From the cell containing the given text, extract its center point as (x, y) coordinate. 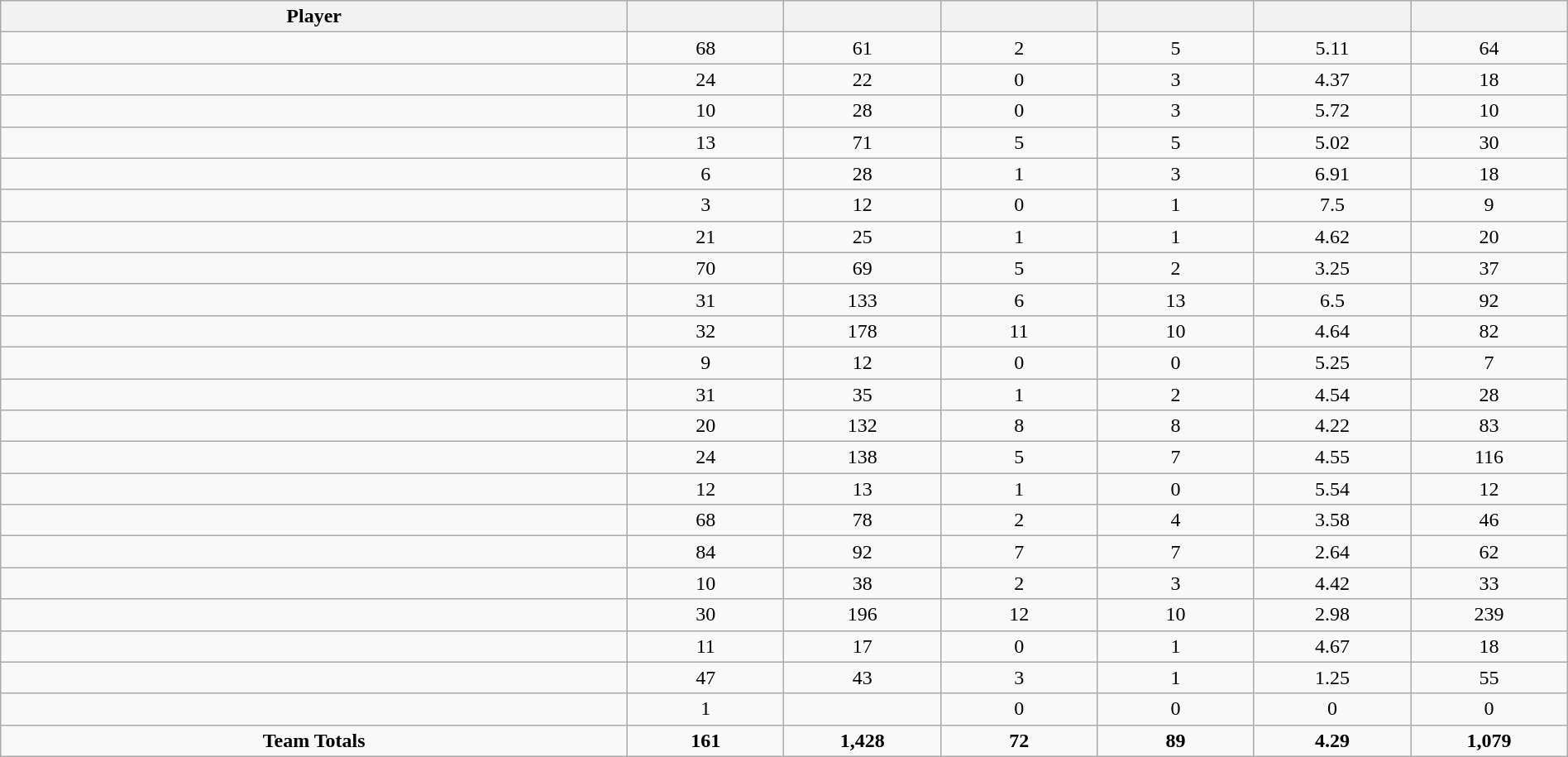
22 (862, 79)
47 (706, 678)
33 (1489, 583)
133 (862, 299)
82 (1489, 331)
132 (862, 426)
4.62 (1331, 237)
5.02 (1331, 142)
72 (1019, 740)
69 (862, 268)
84 (706, 552)
64 (1489, 48)
46 (1489, 520)
1.25 (1331, 678)
2.64 (1331, 552)
6.5 (1331, 299)
4.67 (1331, 646)
196 (862, 615)
2.98 (1331, 615)
35 (862, 395)
5.25 (1331, 362)
89 (1176, 740)
4.54 (1331, 395)
43 (862, 678)
38 (862, 583)
4.55 (1331, 458)
61 (862, 48)
32 (706, 331)
Player (314, 17)
37 (1489, 268)
71 (862, 142)
17 (862, 646)
161 (706, 740)
5.72 (1331, 111)
78 (862, 520)
5.11 (1331, 48)
55 (1489, 678)
5.54 (1331, 489)
25 (862, 237)
4.64 (1331, 331)
4.29 (1331, 740)
3.58 (1331, 520)
4.22 (1331, 426)
1,428 (862, 740)
116 (1489, 458)
83 (1489, 426)
70 (706, 268)
1,079 (1489, 740)
62 (1489, 552)
4 (1176, 520)
178 (862, 331)
3.25 (1331, 268)
6.91 (1331, 174)
138 (862, 458)
7.5 (1331, 205)
239 (1489, 615)
4.37 (1331, 79)
4.42 (1331, 583)
Team Totals (314, 740)
21 (706, 237)
